Extract the [X, Y] coordinate from the center of the cell holding the provided text.  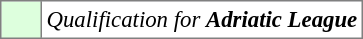
Qualification for Adriatic League [202, 20]
